Return (x, y) of the center of cell containing provided text 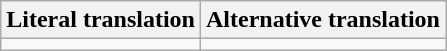
Alternative translation (322, 20)
Literal translation (101, 20)
